From the cell containing the given text, extract its center point as [x, y] coordinate. 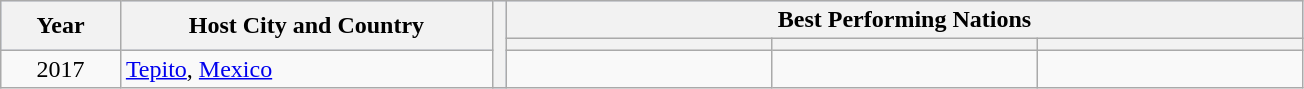
Tepito, Mexico [306, 69]
2017 [61, 69]
Host City and Country [306, 26]
Year [61, 26]
Best Performing Nations [904, 20]
